Find where the given text appears and provide that cell's center as (X, Y) coordinate. 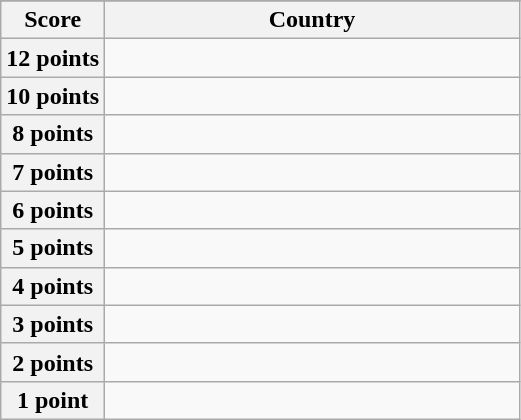
Score (53, 20)
3 points (53, 324)
6 points (53, 210)
5 points (53, 248)
Country (312, 20)
1 point (53, 400)
2 points (53, 362)
7 points (53, 172)
8 points (53, 134)
4 points (53, 286)
10 points (53, 96)
12 points (53, 58)
